Determine the (X, Y) coordinate at the center of the cell enclosing the given text.  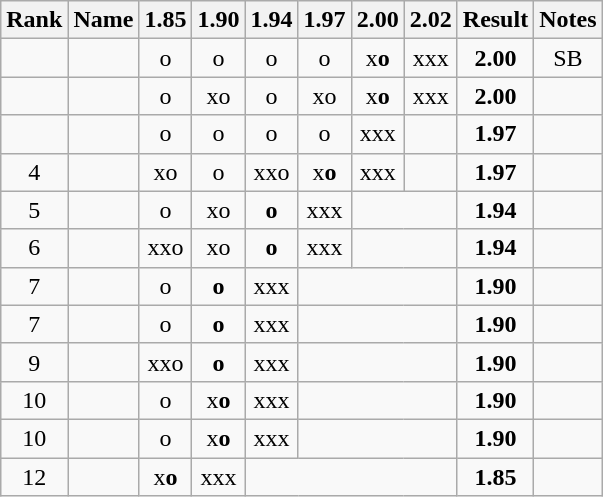
Notes (568, 20)
Result (495, 20)
6 (34, 248)
SB (568, 58)
5 (34, 210)
Rank (34, 20)
Name (104, 20)
4 (34, 172)
9 (34, 362)
12 (34, 477)
2.02 (430, 20)
